Search for the cell housing the specified text and yield its [X, Y] center coordinate. 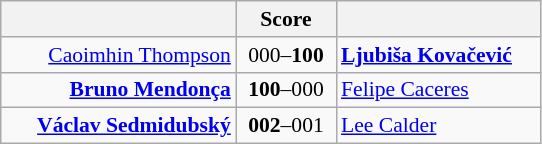
Caoimhin Thompson [118, 55]
Václav Sedmidubský [118, 126]
Lee Calder [438, 126]
Ljubiša Kovačević [438, 55]
002–001 [286, 126]
Score [286, 19]
000–100 [286, 55]
100–000 [286, 90]
Bruno Mendonça [118, 90]
Felipe Caceres [438, 90]
